Determine the [x, y] coordinate at the center of the cell enclosing the given text.  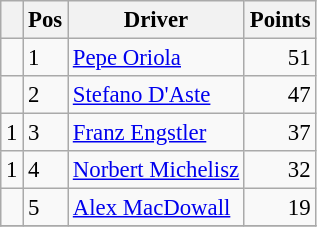
Pepe Oriola [156, 58]
47 [280, 95]
Franz Engstler [156, 133]
3 [46, 133]
Norbert Michelisz [156, 170]
4 [46, 170]
32 [280, 170]
2 [46, 95]
5 [46, 208]
51 [280, 58]
Points [280, 20]
37 [280, 133]
Driver [156, 20]
Alex MacDowall [156, 208]
19 [280, 208]
Stefano D'Aste [156, 95]
Pos [46, 20]
